For the text-containing cell, return its midpoint in (X, Y) coordinate format. 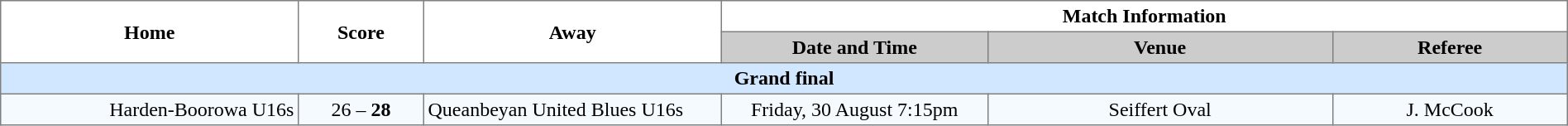
Match Information (1145, 17)
Queanbeyan United Blues U16s (572, 109)
Venue (1159, 47)
Harden-Boorowa U16s (150, 109)
Date and Time (854, 47)
Seiffert Oval (1159, 109)
26 – 28 (361, 109)
Grand final (784, 79)
Home (150, 31)
Friday, 30 August 7:15pm (854, 109)
Away (572, 31)
Score (361, 31)
Referee (1450, 47)
J. McCook (1450, 109)
